Search for the cell housing the specified text and yield its [x, y] center coordinate. 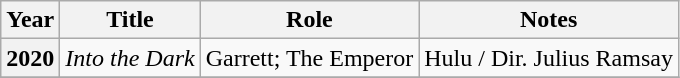
Notes [549, 20]
Role [310, 20]
Into the Dark [130, 58]
Title [130, 20]
Hulu / Dir. Julius Ramsay [549, 58]
Year [30, 20]
Garrett; The Emperor [310, 58]
2020 [30, 58]
